Determine the (X, Y) coordinate at the center of the cell enclosing the given text.  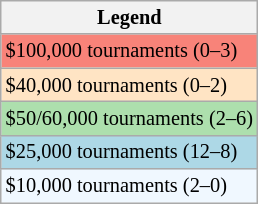
$25,000 tournaments (12–8) (130, 152)
$10,000 tournaments (2–0) (130, 186)
$50/60,000 tournaments (2–6) (130, 118)
$100,000 tournaments (0–3) (130, 51)
$40,000 tournaments (0–2) (130, 85)
Legend (130, 17)
